Output the [x, y] coordinate of the center of the cell containing the given text.  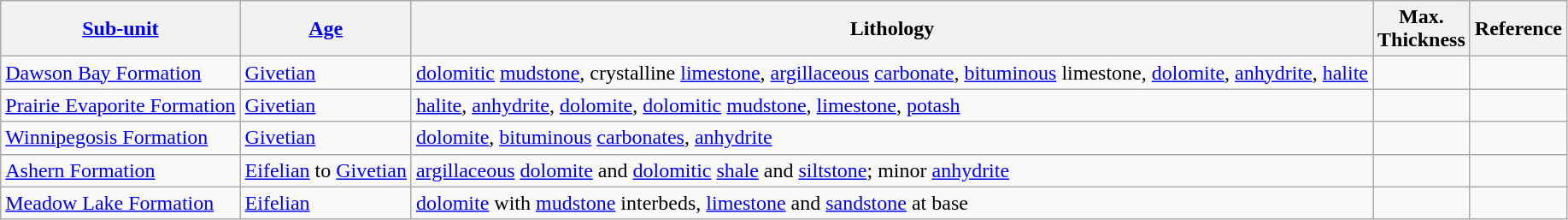
Reference [1518, 29]
dolomite, bituminous carbonates, anhydrite [892, 138]
Ashern Formation [120, 170]
Lithology [892, 29]
halite, anhydrite, dolomite, dolomitic mudstone, limestone, potash [892, 105]
Prairie Evaporite Formation [120, 105]
Age [326, 29]
Meadow Lake Formation [120, 203]
Sub-unit [120, 29]
dolomite with mudstone interbeds, limestone and sandstone at base [892, 203]
Eifelian to Givetian [326, 170]
argillaceous dolomite and dolomitic shale and siltstone; minor anhydrite [892, 170]
Dawson Bay Formation [120, 73]
dolomitic mudstone, crystalline limestone, argillaceous carbonate, bituminous limestone, dolomite, anhydrite, halite [892, 73]
Max.Thickness [1422, 29]
Eifelian [326, 203]
Winnipegosis Formation [120, 138]
